Output the [X, Y] coordinate of the center of the cell containing the given text.  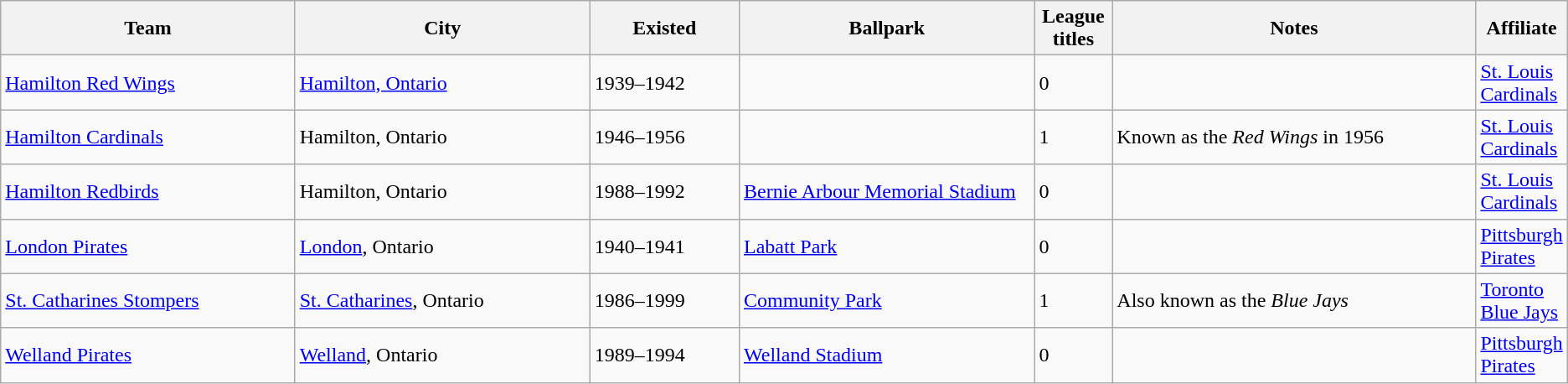
London, Ontario [442, 246]
League titles [1074, 29]
Welland Pirates [147, 355]
1988–1992 [664, 191]
Hamilton Cardinals [147, 138]
Labatt Park [886, 246]
St. Catharines Stompers [147, 300]
Affiliate [1521, 29]
Welland Stadium [886, 355]
1946–1956 [664, 138]
Notes [1294, 29]
1986–1999 [664, 300]
Team [147, 29]
1989–1994 [664, 355]
St. Catharines, Ontario [442, 300]
Bernie Arbour Memorial Stadium [886, 191]
Community Park [886, 300]
City [442, 29]
Also known as the Blue Jays [1294, 300]
Existed [664, 29]
1939–1942 [664, 82]
1940–1941 [664, 246]
Welland, Ontario [442, 355]
Ballpark [886, 29]
Toronto Blue Jays [1521, 300]
Hamilton Redbirds [147, 191]
London Pirates [147, 246]
Hamilton Red Wings [147, 82]
Known as the Red Wings in 1956 [1294, 138]
